Capture the cell that displays the provided text and extract its (X, Y) central coordinate. 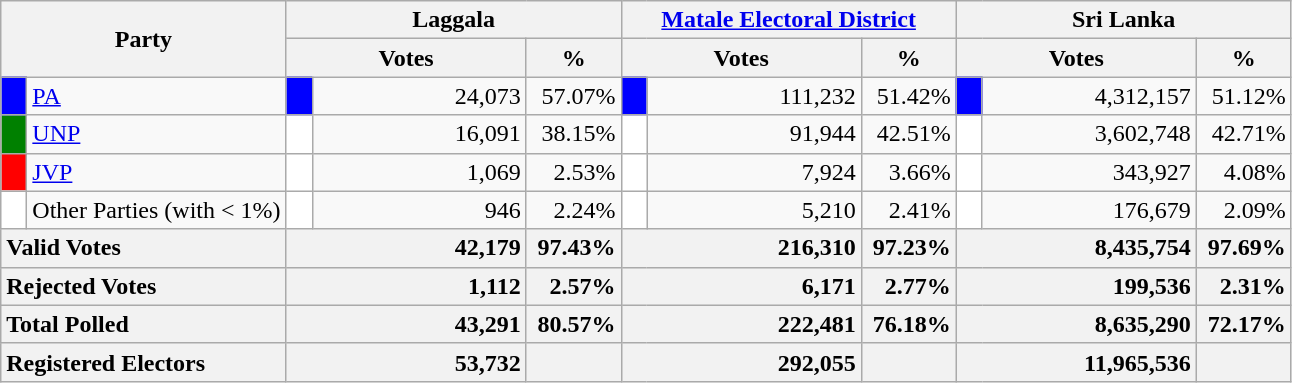
7,924 (754, 172)
42.51% (908, 134)
24,073 (419, 96)
292,055 (741, 362)
97.23% (908, 248)
72.17% (1244, 324)
16,091 (419, 134)
2.57% (574, 286)
JVP (156, 172)
80.57% (574, 324)
4.08% (1244, 172)
8,435,754 (1076, 248)
Matale Electoral District (788, 20)
76.18% (908, 324)
Rejected Votes (144, 286)
2.41% (908, 210)
UNP (156, 134)
Laggala (454, 20)
38.15% (574, 134)
97.43% (574, 248)
2.24% (574, 210)
97.69% (1244, 248)
53,732 (406, 362)
3,602,748 (1089, 134)
1,112 (406, 286)
199,536 (1076, 286)
Party (144, 39)
2.77% (908, 286)
Registered Electors (144, 362)
42,179 (406, 248)
222,481 (741, 324)
Valid Votes (144, 248)
343,927 (1089, 172)
57.07% (574, 96)
51.12% (1244, 96)
Sri Lanka (1124, 20)
2.53% (574, 172)
11,965,536 (1076, 362)
PA (156, 96)
4,312,157 (1089, 96)
1,069 (419, 172)
2.31% (1244, 286)
111,232 (754, 96)
51.42% (908, 96)
2.09% (1244, 210)
946 (419, 210)
43,291 (406, 324)
176,679 (1089, 210)
5,210 (754, 210)
6,171 (741, 286)
42.71% (1244, 134)
216,310 (741, 248)
3.66% (908, 172)
8,635,290 (1076, 324)
Total Polled (144, 324)
91,944 (754, 134)
Other Parties (with < 1%) (156, 210)
